Scan for the cell matching the given text and deliver its (X, Y) coordinate at center. 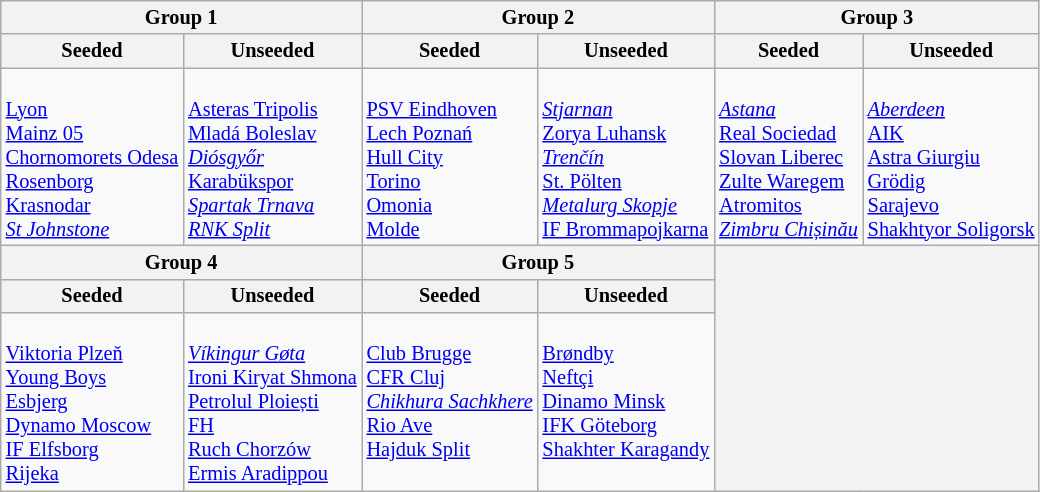
Group 4 (182, 262)
Lyon Mainz 05 Chornomorets Odesa Rosenborg Krasnodar St Johnstone (92, 157)
PSV Eindhoven Lech Poznań Hull City Torino Omonia Molde (450, 157)
Viktoria Plzeň Young Boys Esbjerg Dynamo Moscow IF Elfsborg Rijeka (92, 402)
Aberdeen AIK Astra Giurgiu Grödig Sarajevo Shakhtyor Soligorsk (952, 157)
Group 3 (876, 17)
Asteras Tripolis Mladá Boleslav Diósgyőr Karabükspor Spartak Trnava RNK Split (272, 157)
Group 2 (538, 17)
Group 1 (182, 17)
Víkingur Gøta Ironi Kiryat Shmona Petrolul Ploiești FH Ruch Chorzów Ermis Aradippou (272, 402)
Stjarnan Zorya Luhansk Trenčín St. Pölten Metalurg Skopje IF Brommapojkarna (626, 157)
Brøndby Neftçi Dinamo Minsk IFK Göteborg Shakhter Karagandy (626, 402)
Astana Real Sociedad Slovan Liberec Zulte Waregem Atromitos Zimbru Chișinău (788, 157)
Group 5 (538, 262)
Club Brugge CFR Cluj Chikhura Sachkhere Rio Ave Hajduk Split (450, 402)
